Return (X, Y) of the center of cell containing provided text 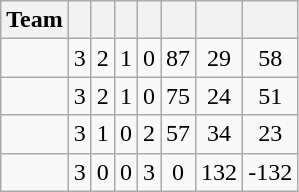
87 (178, 58)
23 (270, 134)
34 (220, 134)
132 (220, 172)
-132 (270, 172)
58 (270, 58)
Team (35, 20)
29 (220, 58)
51 (270, 96)
75 (178, 96)
57 (178, 134)
24 (220, 96)
